Capture the cell that displays the provided text and extract its [x, y] central coordinate. 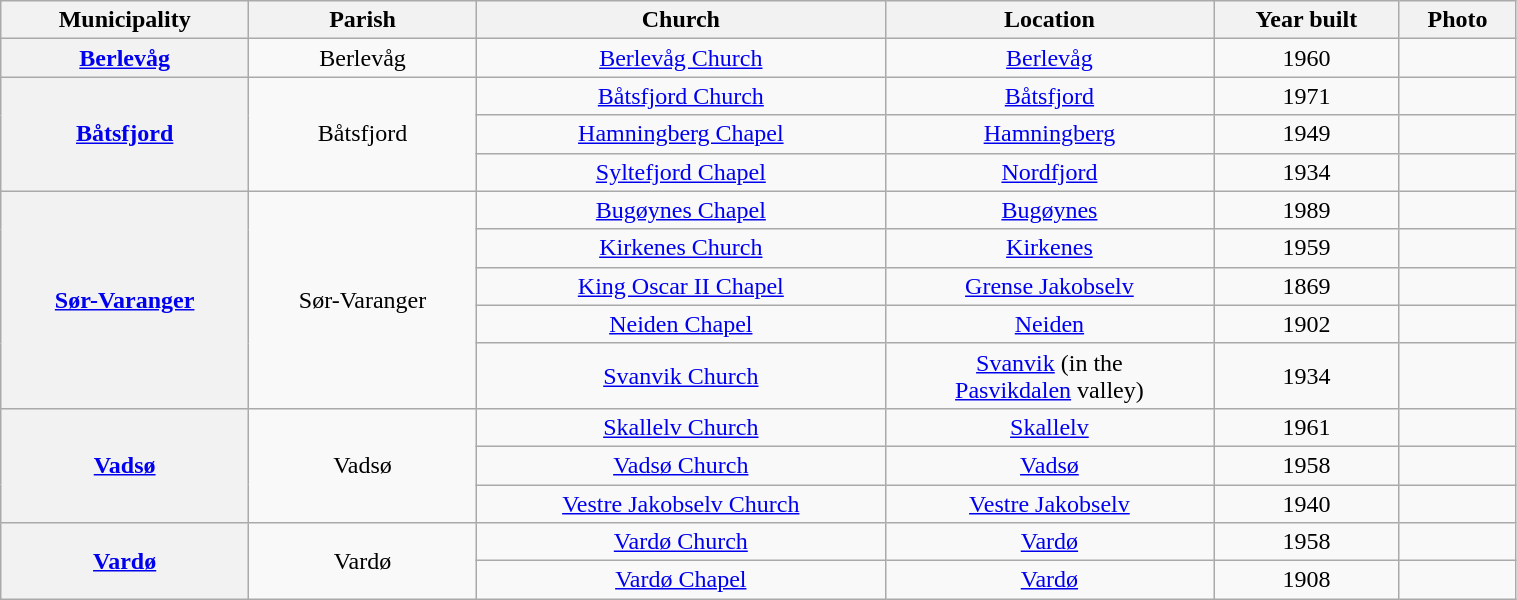
1949 [1306, 134]
1959 [1306, 248]
Nordfjord [1050, 172]
Svanvik Church [682, 376]
Bugøynes Chapel [682, 210]
Parish [363, 20]
1940 [1306, 503]
Skallelv [1050, 427]
Neiden Chapel [682, 324]
Neiden [1050, 324]
Vardø Church [682, 542]
Photo [1458, 20]
1971 [1306, 96]
1902 [1306, 324]
Vardø Chapel [682, 580]
Vestre Jakobselv [1050, 503]
Syltefjord Chapel [682, 172]
Location [1050, 20]
Church [682, 20]
Vadsø Church [682, 465]
King Oscar II Chapel [682, 286]
Year built [1306, 20]
Hamningberg Chapel [682, 134]
Båtsfjord Church [682, 96]
Svanvik (in thePasvikdalen valley) [1050, 376]
Vestre Jakobselv Church [682, 503]
1908 [1306, 580]
1869 [1306, 286]
Kirkenes Church [682, 248]
1989 [1306, 210]
1961 [1306, 427]
Bugøynes [1050, 210]
Skallelv Church [682, 427]
Grense Jakobselv [1050, 286]
Berlevåg Church [682, 58]
Municipality [125, 20]
1960 [1306, 58]
Kirkenes [1050, 248]
Hamningberg [1050, 134]
